From the cell containing the given text, extract its center point as [x, y] coordinate. 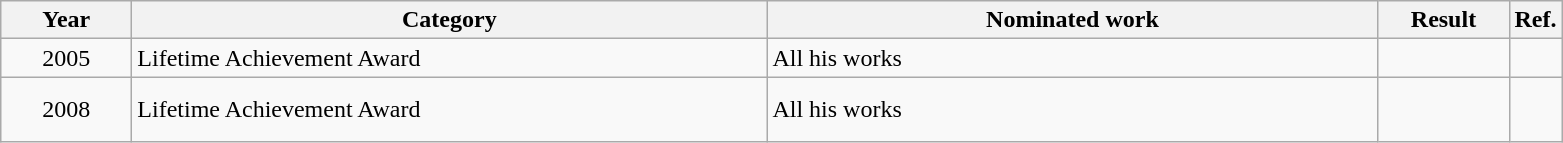
Year [66, 20]
Nominated work [1072, 20]
Result [1444, 20]
2005 [66, 58]
Ref. [1536, 20]
Category [450, 20]
2008 [66, 110]
